Scan for the cell matching the given text and deliver its (x, y) coordinate at center. 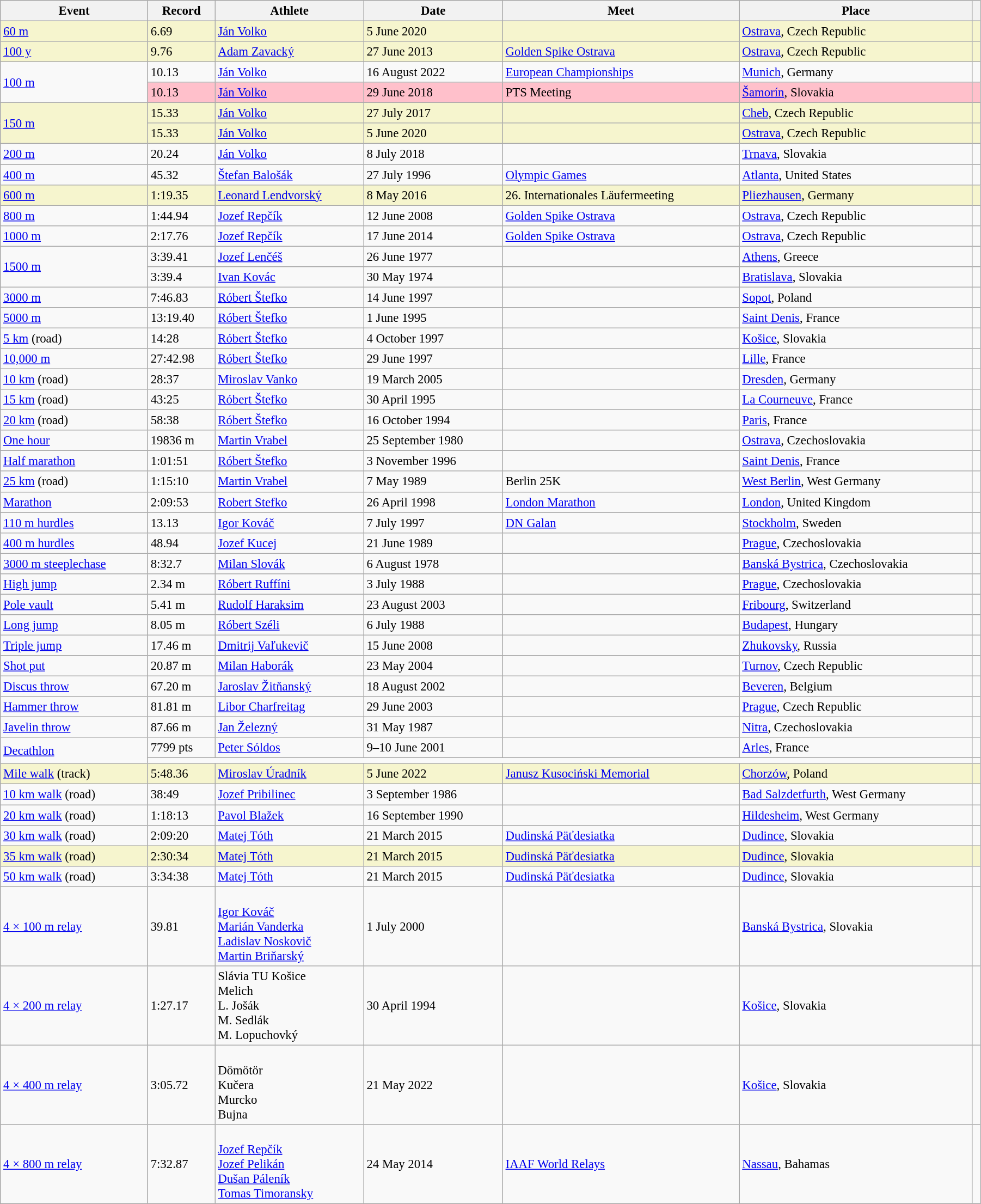
9.76 (181, 52)
Igor KováčMarián VanderkaLadislav NoskovičMartin Briňarský (290, 926)
Zhukovsky, Russia (856, 645)
20 km (road) (74, 420)
21 May 2022 (433, 1085)
8:32.7 (181, 564)
9–10 June 2001 (433, 748)
3:39.41 (181, 256)
Pole vault (74, 604)
60 m (74, 32)
8.05 m (181, 625)
7:32.87 (181, 1164)
Šamorín, Slovakia (856, 93)
Long jump (74, 625)
400 m (74, 175)
Sopot, Poland (856, 297)
30 May 1974 (433, 277)
DömötörKučeraMurckoBujna (290, 1085)
Miroslav Úradník (290, 774)
27 July 1996 (433, 175)
3:34:38 (181, 876)
35 km walk (road) (74, 856)
Record (181, 11)
Jaroslav Žitňanský (290, 687)
3000 m (74, 297)
26. Internationales Läufermeeting (621, 195)
Leonard Lendvorský (290, 195)
3:39.4 (181, 277)
Paris, France (856, 420)
Pavol Blažek (290, 815)
Milan Slovák (290, 564)
800 m (74, 216)
Mile walk (track) (74, 774)
26 April 1998 (433, 502)
DN Galan (621, 523)
1000 m (74, 236)
West Berlin, West Germany (856, 482)
La Courneuve, France (856, 400)
3 July 1988 (433, 584)
1:18:13 (181, 815)
Hildesheim, West Germany (856, 815)
150 m (74, 123)
1500 m (74, 267)
27:42.98 (181, 359)
16 October 1994 (433, 420)
8 May 2016 (433, 195)
26 June 1977 (433, 256)
5:48.36 (181, 774)
Cheb, Czech Republic (856, 113)
Half marathon (74, 461)
20.87 m (181, 666)
30 April 1995 (433, 400)
Decathlon (74, 750)
Janusz Kusociński Memorial (621, 774)
16 August 2022 (433, 72)
Arles, France (856, 748)
4 × 200 m relay (74, 1006)
110 m hurdles (74, 523)
High jump (74, 584)
27 July 2017 (433, 113)
Trnava, Slovakia (856, 154)
19836 m (181, 441)
Stockholm, Sweden (856, 523)
43:25 (181, 400)
Lille, France (856, 359)
10,000 m (74, 359)
16 September 1990 (433, 815)
Budapest, Hungary (856, 625)
67.20 m (181, 687)
45.32 (181, 175)
Munich, Germany (856, 72)
8 July 2018 (433, 154)
Triple jump (74, 645)
21 June 1989 (433, 543)
4 × 400 m relay (74, 1085)
Meet (621, 11)
Bratislava, Slovakia (856, 277)
Robert Stefko (290, 502)
Libor Charfreitag (290, 707)
1:44.94 (181, 216)
14:28 (181, 338)
1:27.17 (181, 1006)
Dresden, Germany (856, 380)
15 km (road) (74, 400)
12 June 2008 (433, 216)
Event (74, 11)
17 June 2014 (433, 236)
30 April 1994 (433, 1006)
Milan Haborák (290, 666)
20 km walk (road) (74, 815)
Olympic Games (621, 175)
European Championships (621, 72)
1:19.35 (181, 195)
London, United Kingdom (856, 502)
13.13 (181, 523)
2:09:53 (181, 502)
10 km (road) (74, 380)
Adam Zavacký (290, 52)
Banská Bystrica, Slovakia (856, 926)
4 October 1997 (433, 338)
Discus throw (74, 687)
7 July 1997 (433, 523)
29 June 2018 (433, 93)
One hour (74, 441)
Chorzów, Poland (856, 774)
1 July 2000 (433, 926)
Nitra, Czechoslovakia (856, 728)
3000 m steeplechase (74, 564)
20.24 (181, 154)
Date (433, 11)
Beveren, Belgium (856, 687)
23 May 2004 (433, 666)
Jozef RepčíkJozef PelikánDušan PáleníkTomas Timoransky (290, 1164)
50 km walk (road) (74, 876)
Banská Bystrica, Czechoslovakia (856, 564)
29 June 2003 (433, 707)
Fribourg, Switzerland (856, 604)
7 May 1989 (433, 482)
24 May 2014 (433, 1164)
2:30:34 (181, 856)
Rudolf Haraksim (290, 604)
Štefan Balošák (290, 175)
Ostrava, Czechoslovakia (856, 441)
5 June 2022 (433, 774)
Jozef Lenčéš (290, 256)
5 km (road) (74, 338)
200 m (74, 154)
6.69 (181, 32)
25 km (road) (74, 482)
Nassau, Bahamas (856, 1164)
28:37 (181, 380)
38:49 (181, 794)
1 June 1995 (433, 318)
48.94 (181, 543)
PTS Meeting (621, 93)
Hammer throw (74, 707)
Bad Salzdetfurth, West Germany (856, 794)
Jozef Kucej (290, 543)
Athens, Greece (856, 256)
Slávia TU KošiceMelichL. JošákM. SedlákM. Lopuchovký (290, 1006)
Ivan Kovác (290, 277)
100 m (74, 83)
17.46 m (181, 645)
Pliezhausen, Germany (856, 195)
Jan Železný (290, 728)
Peter Sóldos (290, 748)
Igor Kováč (290, 523)
600 m (74, 195)
15 June 2008 (433, 645)
10 km walk (road) (74, 794)
25 September 1980 (433, 441)
7799 pts (181, 748)
4 × 800 m relay (74, 1164)
31 May 1987 (433, 728)
Róbert Széli (290, 625)
Turnov, Czech Republic (856, 666)
Athlete (290, 11)
IAAF World Relays (621, 1164)
400 m hurdles (74, 543)
6 August 1978 (433, 564)
Berlin 25K (621, 482)
100 y (74, 52)
5.41 m (181, 604)
Jozef Pribilinec (290, 794)
2:09:20 (181, 835)
27 June 2013 (433, 52)
7:46.83 (181, 297)
London Marathon (621, 502)
3 November 1996 (433, 461)
Marathon (74, 502)
3:05.72 (181, 1085)
Shot put (74, 666)
1:01:51 (181, 461)
Prague, Czech Republic (856, 707)
58:38 (181, 420)
39.81 (181, 926)
19 March 2005 (433, 380)
29 June 1997 (433, 359)
13:19.40 (181, 318)
Róbert Ruffíni (290, 584)
2.34 m (181, 584)
6 July 1988 (433, 625)
30 km walk (road) (74, 835)
5000 m (74, 318)
81.81 m (181, 707)
87.66 m (181, 728)
Atlanta, United States (856, 175)
Miroslav Vanko (290, 380)
18 August 2002 (433, 687)
Dmitrij Vaľukevič (290, 645)
Place (856, 11)
1:15:10 (181, 482)
Javelin throw (74, 728)
4 × 100 m relay (74, 926)
2:17.76 (181, 236)
14 June 1997 (433, 297)
23 August 2003 (433, 604)
3 September 1986 (433, 794)
